From the cell containing the given text, extract its center point as (x, y) coordinate. 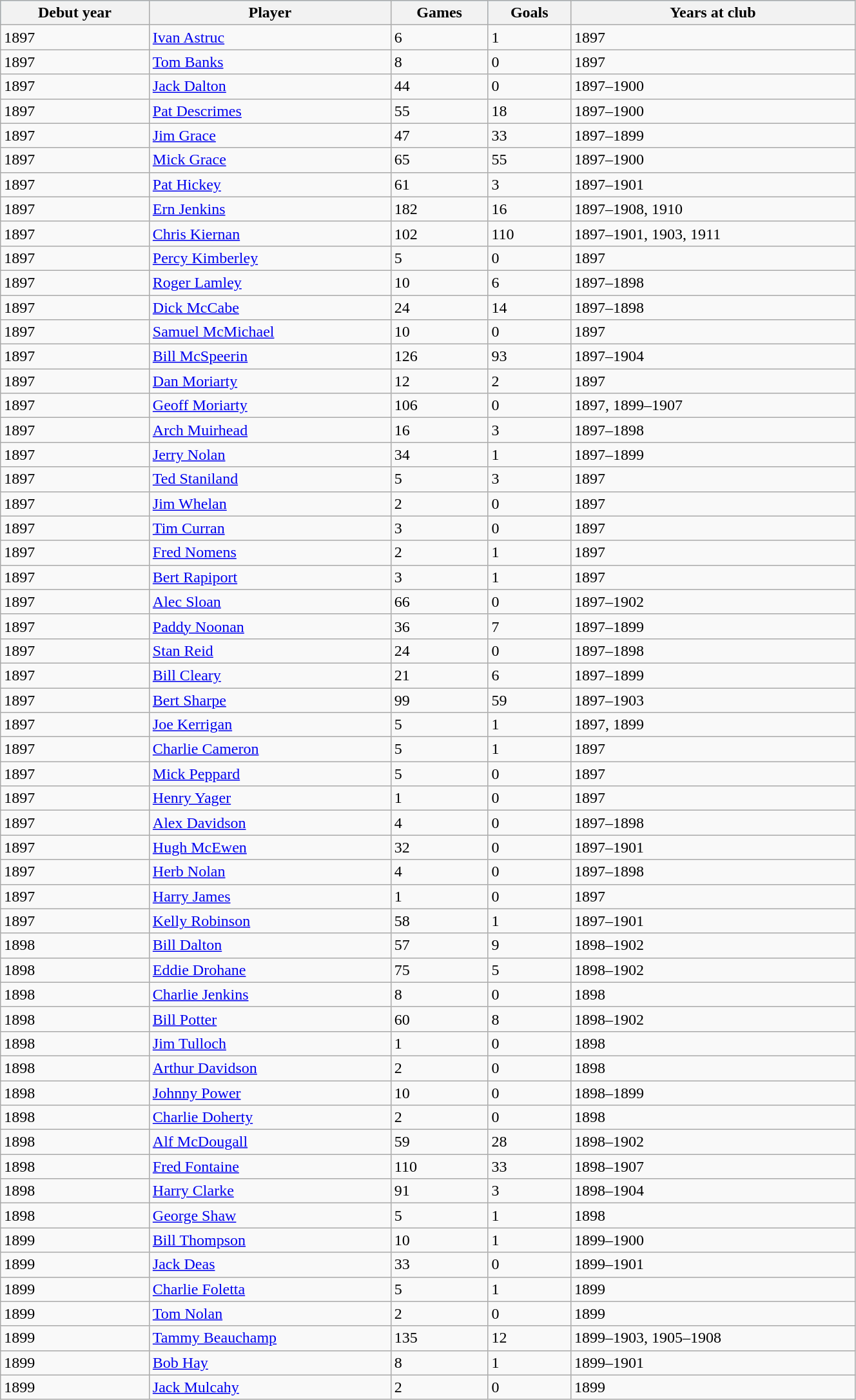
Alec Sloan (269, 602)
Bill Dalton (269, 945)
Hugh McEwen (269, 847)
Tom Banks (269, 62)
Percy Kimberley (269, 258)
65 (440, 160)
28 (530, 1142)
34 (440, 455)
Stan Reid (269, 651)
Bill Potter (269, 1019)
George Shaw (269, 1216)
21 (440, 675)
Fred Nomens (269, 553)
1899–1903, 1905–1908 (713, 1338)
1898–1904 (713, 1191)
Roger Lamley (269, 282)
9 (530, 945)
Charlie Doherty (269, 1118)
Jim Whelan (269, 504)
Dan Moriarty (269, 381)
Harry Clarke (269, 1191)
135 (440, 1338)
Bert Rapiport (269, 577)
Pat Descrimes (269, 111)
Pat Hickey (269, 184)
106 (440, 406)
Charlie Cameron (269, 749)
Alex Davidson (269, 823)
32 (440, 847)
Geoff Moriarty (269, 406)
Jim Grace (269, 135)
1898–1899 (713, 1093)
Charlie Jenkins (269, 994)
Bill Thompson (269, 1240)
Tammy Beauchamp (269, 1338)
Kelly Robinson (269, 921)
Ern Jenkins (269, 209)
Ivan Astruc (269, 37)
Jim Tulloch (269, 1043)
Harry James (269, 896)
75 (440, 970)
Games (440, 13)
Chris Kiernan (269, 233)
Tom Nolan (269, 1314)
99 (440, 700)
Johnny Power (269, 1093)
Paddy Noonan (269, 626)
Bill Cleary (269, 675)
Henry Yager (269, 798)
Years at club (713, 13)
126 (440, 357)
Mick Peppard (269, 774)
1897–1902 (713, 602)
1899–1900 (713, 1240)
Bert Sharpe (269, 700)
Arthur Davidson (269, 1068)
Player (269, 13)
Charlie Foletta (269, 1289)
60 (440, 1019)
Dick McCabe (269, 308)
Herb Nolan (269, 872)
Fred Fontaine (269, 1167)
1897, 1899–1907 (713, 406)
Goals (530, 13)
36 (440, 626)
1897, 1899 (713, 725)
Mick Grace (269, 160)
7 (530, 626)
Alf McDougall (269, 1142)
Bob Hay (269, 1363)
14 (530, 308)
93 (530, 357)
1897–1901, 1903, 1911 (713, 233)
57 (440, 945)
Jack Dalton (269, 86)
182 (440, 209)
1897–1904 (713, 357)
Debut year (75, 13)
58 (440, 921)
44 (440, 86)
Arch Muirhead (269, 430)
61 (440, 184)
47 (440, 135)
Jerry Nolan (269, 455)
1897–1908, 1910 (713, 209)
66 (440, 602)
1897–1903 (713, 700)
18 (530, 111)
Jack Mulcahy (269, 1387)
Jack Deas (269, 1265)
1898–1907 (713, 1167)
102 (440, 233)
91 (440, 1191)
Ted Staniland (269, 479)
Joe Kerrigan (269, 725)
Tim Curran (269, 528)
Bill McSpeerin (269, 357)
Eddie Drohane (269, 970)
Samuel McMichael (269, 332)
